Capture the cell that displays the provided text and extract its (x, y) central coordinate. 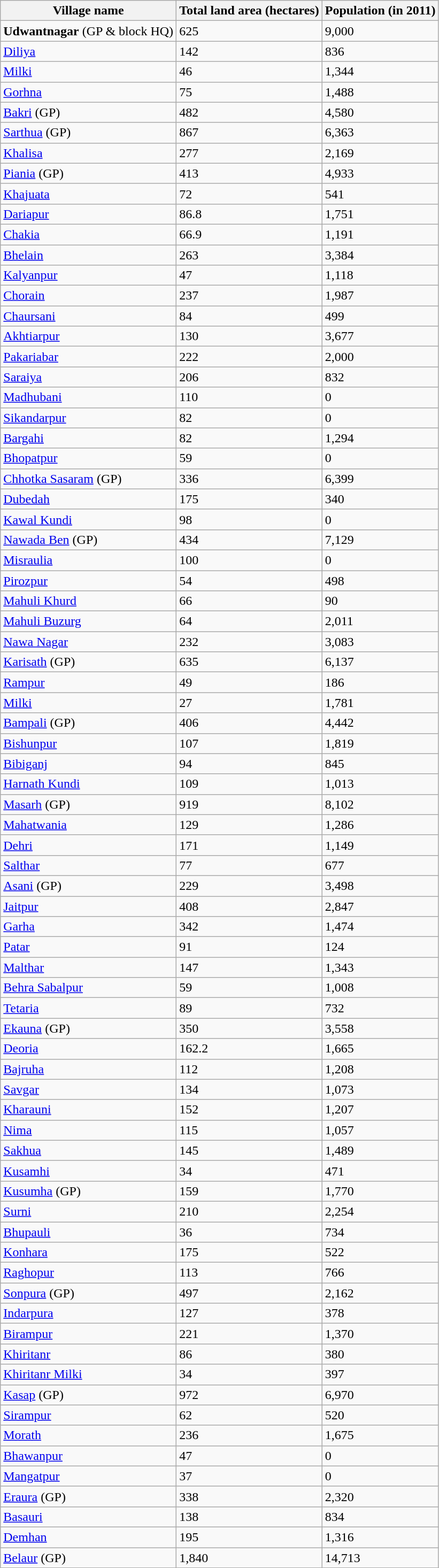
520 (380, 1415)
Indarpura (89, 1313)
4,933 (380, 173)
3,558 (380, 1028)
1,286 (380, 825)
Bibiganj (89, 764)
677 (380, 865)
340 (380, 499)
Kawal Kundi (89, 519)
4,442 (380, 723)
66 (249, 601)
6,399 (380, 479)
6,137 (380, 662)
Patar (89, 947)
Kasap (GP) (89, 1395)
145 (249, 1150)
Mangatpur (89, 1476)
2,320 (380, 1496)
3,384 (380, 255)
Sakhua (89, 1150)
336 (249, 479)
Deoria (89, 1049)
186 (380, 682)
162.2 (249, 1049)
Kharauni (89, 1110)
834 (380, 1517)
Udwantnagar (GP & block HQ) (89, 31)
Sarthua (GP) (89, 133)
86 (249, 1354)
Khalisa (89, 153)
90 (380, 601)
2,169 (380, 153)
14,713 (380, 1558)
3,083 (380, 642)
Village name (89, 11)
195 (249, 1537)
1,474 (380, 927)
1,840 (249, 1558)
115 (249, 1130)
1,665 (380, 1049)
Akhtiarpur (89, 336)
734 (380, 1232)
Mahuli Khurd (89, 601)
1,073 (380, 1089)
Chhotka Sasaram (GP) (89, 479)
378 (380, 1313)
1,751 (380, 214)
Dariapur (89, 214)
766 (380, 1273)
72 (249, 194)
86.8 (249, 214)
1,207 (380, 1110)
471 (380, 1171)
1,675 (380, 1435)
1,008 (380, 988)
Asani (GP) (89, 886)
2,254 (380, 1211)
338 (249, 1496)
263 (249, 255)
Population (in 2011) (380, 11)
124 (380, 947)
222 (249, 357)
Harnath Kundi (89, 784)
1,294 (380, 438)
Morath (89, 1435)
522 (380, 1252)
1,489 (380, 1150)
Bishunpur (89, 743)
1,344 (380, 72)
Basauri (89, 1517)
4,580 (380, 112)
138 (249, 1517)
134 (249, 1089)
112 (249, 1069)
Garha (89, 927)
54 (249, 580)
49 (249, 682)
2,162 (380, 1293)
482 (249, 112)
1,057 (380, 1130)
Sikandarpur (89, 418)
Salthar (89, 865)
66.9 (249, 234)
Khiritanr Milki (89, 1374)
Nawada Ben (GP) (89, 540)
Bhawanpur (89, 1456)
406 (249, 723)
221 (249, 1334)
232 (249, 642)
110 (249, 397)
Dehri (89, 845)
Mahuli Buzurg (89, 621)
62 (249, 1415)
237 (249, 296)
Jaitpur (89, 906)
3,498 (380, 886)
625 (249, 31)
499 (380, 316)
107 (249, 743)
210 (249, 1211)
Birampur (89, 1334)
37 (249, 1476)
1,781 (380, 703)
2,847 (380, 906)
Bakri (GP) (89, 112)
972 (249, 1395)
498 (380, 580)
Belaur (GP) (89, 1558)
Raghopur (89, 1273)
3,677 (380, 336)
152 (249, 1110)
84 (249, 316)
Total land area (hectares) (249, 11)
1,987 (380, 296)
6,970 (380, 1395)
Pakariabar (89, 357)
Madhubani (89, 397)
1,316 (380, 1537)
342 (249, 927)
94 (249, 764)
Tetaria (89, 1008)
867 (249, 133)
2,011 (380, 621)
Bhelain (89, 255)
1,191 (380, 234)
Pirozpur (89, 580)
8,102 (380, 804)
Rampur (89, 682)
Malthar (89, 967)
Misraulia (89, 560)
236 (249, 1435)
Nima (89, 1130)
Bargahi (89, 438)
Gorhna (89, 92)
89 (249, 1008)
413 (249, 173)
130 (249, 336)
1,770 (380, 1191)
Ekauna (GP) (89, 1028)
2,000 (380, 357)
Behra Sabalpur (89, 988)
91 (249, 947)
380 (380, 1354)
832 (380, 377)
64 (249, 621)
159 (249, 1191)
Kusumha (GP) (89, 1191)
845 (380, 764)
75 (249, 92)
129 (249, 825)
171 (249, 845)
Eraura (GP) (89, 1496)
Konhara (89, 1252)
Sonpura (GP) (89, 1293)
142 (249, 51)
836 (380, 51)
Bajruha (89, 1069)
36 (249, 1232)
9,000 (380, 31)
Dubedah (89, 499)
27 (249, 703)
109 (249, 784)
Karisath (GP) (89, 662)
98 (249, 519)
Khiritanr (89, 1354)
Diliya (89, 51)
1,488 (380, 92)
1,013 (380, 784)
1,819 (380, 743)
Bampali (GP) (89, 723)
397 (380, 1374)
Kusamhi (89, 1171)
Sirampur (89, 1415)
147 (249, 967)
277 (249, 153)
1,149 (380, 845)
46 (249, 72)
1,343 (380, 967)
Chorain (89, 296)
6,363 (380, 133)
Chaursani (89, 316)
1,208 (380, 1069)
113 (249, 1273)
229 (249, 886)
541 (380, 194)
635 (249, 662)
Bhopatpur (89, 458)
434 (249, 540)
7,129 (380, 540)
Bhupauli (89, 1232)
Masarh (GP) (89, 804)
Chakia (89, 234)
1,370 (380, 1334)
Saraiya (89, 377)
Demhan (89, 1537)
Piania (GP) (89, 173)
Savgar (89, 1089)
497 (249, 1293)
77 (249, 865)
Mahatwania (89, 825)
Nawa Nagar (89, 642)
Kalyanpur (89, 275)
350 (249, 1028)
1,118 (380, 275)
Khajuata (89, 194)
408 (249, 906)
127 (249, 1313)
Surni (89, 1211)
919 (249, 804)
100 (249, 560)
206 (249, 377)
732 (380, 1008)
